Capture the cell that displays the provided text and extract its [X, Y] central coordinate. 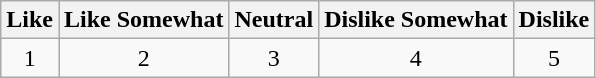
Like Somewhat [143, 20]
4 [416, 58]
5 [554, 58]
1 [30, 58]
Neutral [274, 20]
Dislike [554, 20]
2 [143, 58]
Like [30, 20]
Dislike Somewhat [416, 20]
3 [274, 58]
